From the cell containing the given text, extract its center point as (X, Y) coordinate. 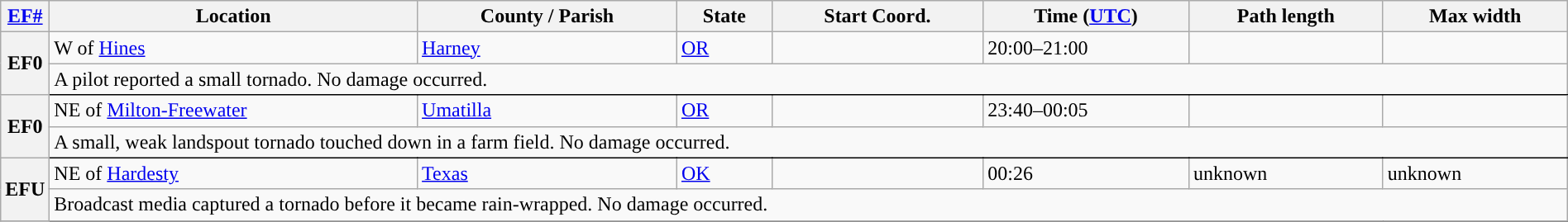
23:40–00:05 (1087, 111)
W of Hines (233, 48)
NE of Milton-Freewater (233, 111)
Location (233, 17)
County / Parish (547, 17)
A small, weak landspout tornado touched down in a farm field. No damage occurred. (809, 142)
Time (UTC) (1087, 17)
Harney (547, 48)
Broadcast media captured a tornado before it became rain-wrapped. No damage occurred. (809, 205)
20:00–21:00 (1087, 48)
EFU (25, 189)
Umatilla (547, 111)
Start Coord. (877, 17)
NE of Hardesty (233, 173)
State (724, 17)
Path length (1285, 17)
Texas (547, 173)
EF# (25, 17)
A pilot reported a small tornado. No damage occurred. (809, 79)
OK (724, 173)
Max width (1475, 17)
00:26 (1087, 173)
